Output the (X, Y) coordinate of the center of the cell containing the given text.  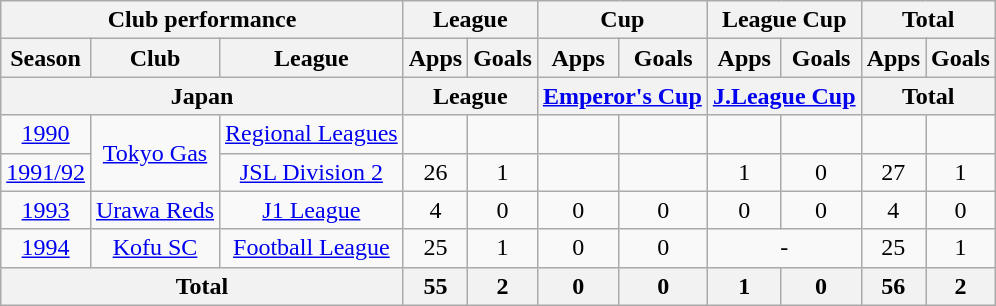
Kofu SC (154, 248)
Urawa Reds (154, 210)
Season (46, 58)
1994 (46, 248)
- (784, 248)
League Cup (784, 20)
27 (893, 172)
1990 (46, 134)
Club performance (202, 20)
Football League (312, 248)
Club (154, 58)
J.League Cup (784, 96)
Japan (202, 96)
1993 (46, 210)
1991/92 (46, 172)
Regional Leagues (312, 134)
Cup (622, 20)
J1 League (312, 210)
26 (435, 172)
55 (435, 286)
56 (893, 286)
Tokyo Gas (154, 153)
Emperor's Cup (622, 96)
JSL Division 2 (312, 172)
